Pinpoint the cell where the given text exists, returning its [x, y] midpoint coordinate. 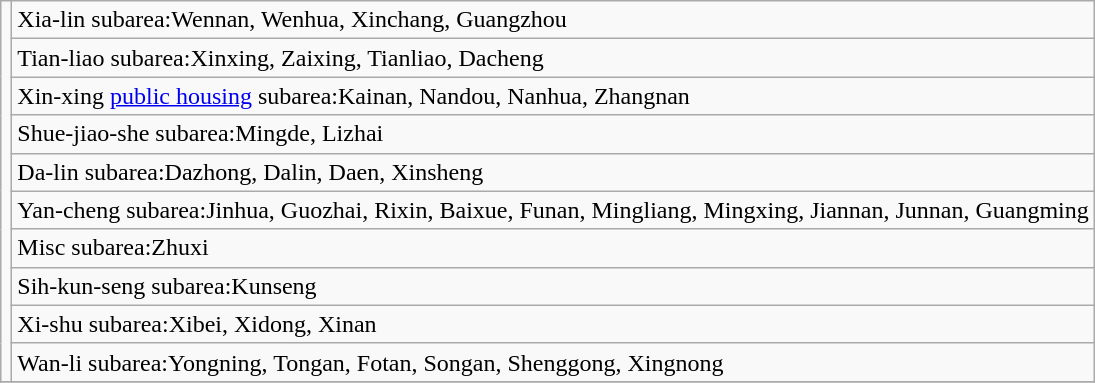
Xin-xing public housing subarea:Kainan, Nandou, Nanhua, Zhangnan [553, 96]
Shue-jiao-she subarea:Mingde, Lizhai [553, 134]
Da-lin subarea:Dazhong, Dalin, Daen, Xinsheng [553, 172]
Misc subarea:Zhuxi [553, 248]
Sih-kun-seng subarea:Kunseng [553, 286]
Xia-lin subarea:Wennan, Wenhua, Xinchang, Guangzhou [553, 20]
Yan-cheng subarea:Jinhua, Guozhai, Rixin, Baixue, Funan, Mingliang, Mingxing, Jiannan, Junnan, Guangming [553, 210]
Tian-liao subarea:Xinxing, Zaixing, Tianliao, Dacheng [553, 58]
Xi-shu subarea:Xibei, Xidong, Xinan [553, 324]
Wan-li subarea:Yongning, Tongan, Fotan, Songan, Shenggong, Xingnong [553, 362]
